Identify which cell holds the provided text, then report its [x, y] central coordinate. 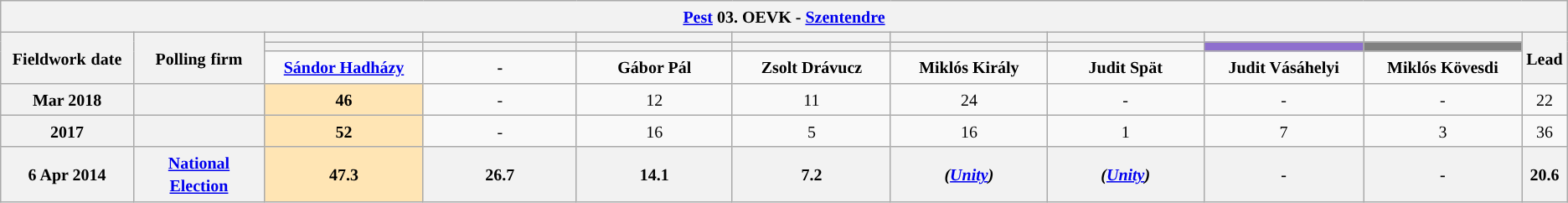
Polling firm [199, 58]
Pest 03. OEVK - Szentendre [784, 17]
5 [811, 131]
Judit Spät [1126, 67]
Miklós Kövesdi [1442, 67]
2017 [67, 131]
20.6 [1545, 174]
Gábor Pál [654, 67]
26.7 [499, 174]
1 [1126, 131]
46 [344, 99]
National Election [199, 174]
7 [1283, 131]
7.2 [811, 174]
52 [344, 131]
Sándor Hadházy [344, 67]
12 [654, 99]
3 [1442, 131]
Miklós Király [968, 67]
24 [968, 99]
Lead [1545, 58]
Judit Vásáhelyi [1283, 67]
47.3 [344, 174]
36 [1545, 131]
14.1 [654, 174]
Mar 2018 [67, 99]
11 [811, 99]
22 [1545, 99]
Fieldwork date [67, 58]
Zsolt Drávucz [811, 67]
6 Apr 2014 [67, 174]
